Output the (X, Y) coordinate of the center of the cell containing the given text.  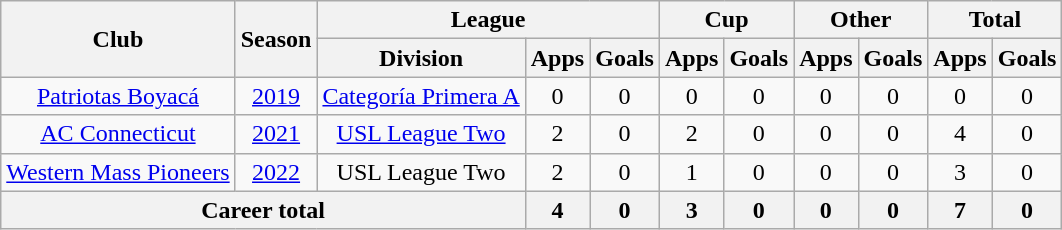
AC Connecticut (118, 134)
2022 (276, 172)
7 (960, 210)
Categoría Primera A (421, 96)
Career total (264, 210)
Season (276, 39)
Total (995, 20)
Club (118, 39)
Division (421, 58)
1 (691, 172)
2019 (276, 96)
Cup (726, 20)
Patriotas Boyacá (118, 96)
League (488, 20)
Other (861, 20)
Western Mass Pioneers (118, 172)
2021 (276, 134)
